Output the [x, y] coordinate of the center of the cell containing the given text.  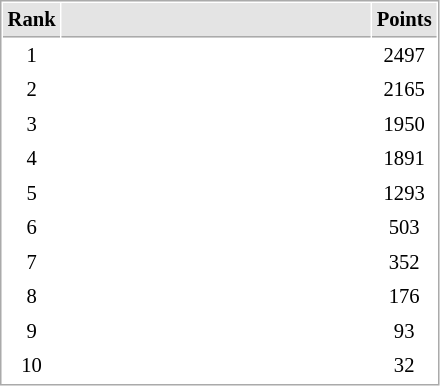
9 [32, 332]
4 [32, 158]
6 [32, 228]
5 [32, 194]
10 [32, 366]
1891 [404, 158]
2497 [404, 56]
2165 [404, 90]
352 [404, 262]
1950 [404, 124]
2 [32, 90]
8 [32, 296]
503 [404, 228]
3 [32, 124]
Rank [32, 20]
1293 [404, 194]
32 [404, 366]
93 [404, 332]
176 [404, 296]
1 [32, 56]
Points [404, 20]
7 [32, 262]
